For the text-containing cell, return its midpoint in (x, y) coordinate format. 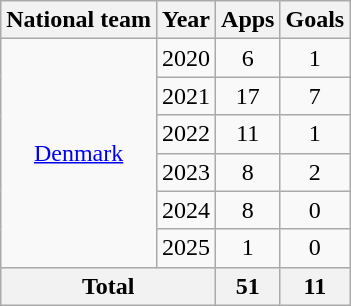
Goals (315, 20)
7 (315, 96)
2 (315, 172)
2021 (186, 96)
6 (248, 58)
National team (79, 20)
2024 (186, 210)
17 (248, 96)
Year (186, 20)
Total (108, 286)
Apps (248, 20)
2023 (186, 172)
2025 (186, 248)
Denmark (79, 153)
51 (248, 286)
2020 (186, 58)
2022 (186, 134)
